Extract the [X, Y] coordinate from the center of the cell holding the provided text.  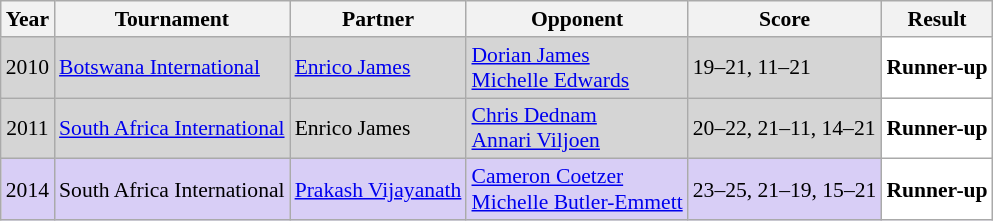
Score [785, 19]
Result [936, 19]
19–21, 11–21 [785, 68]
Botswana International [172, 68]
Prakash Vijayanath [378, 190]
Chris Dednam Annari Viljoen [576, 128]
23–25, 21–19, 15–21 [785, 190]
Opponent [576, 19]
2014 [28, 190]
Partner [378, 19]
2010 [28, 68]
Cameron Coetzer Michelle Butler-Emmett [576, 190]
2011 [28, 128]
Dorian James Michelle Edwards [576, 68]
20–22, 21–11, 14–21 [785, 128]
Year [28, 19]
Tournament [172, 19]
